Identify which cell holds the provided text, then report its (X, Y) central coordinate. 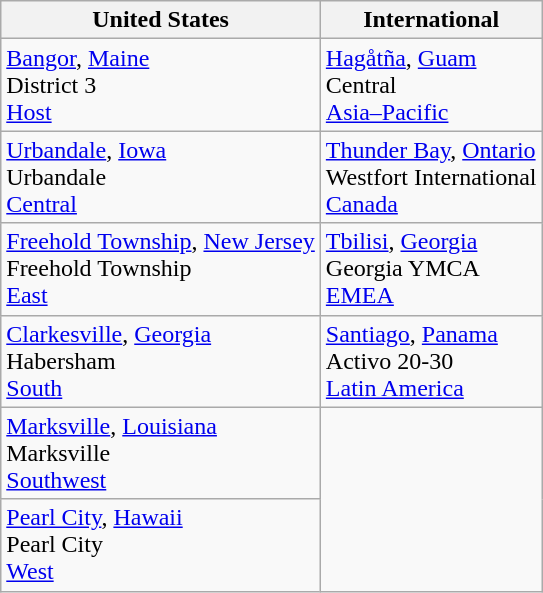
International (431, 20)
Santiago, PanamaActivo 20-30Latin America (431, 361)
Marksville, LouisianaMarksvilleSouthwest (161, 453)
Freehold Township, New JerseyFreehold TownshipEast (161, 269)
Hagåtña, GuamCentralAsia–Pacific (431, 85)
Pearl City, HawaiiPearl CityWest (161, 545)
Thunder Bay, OntarioWestfort InternationalCanada (431, 177)
Bangor, MaineDistrict 3Host (161, 85)
Urbandale, IowaUrbandaleCentral (161, 177)
Tbilisi, GeorgiaGeorgia YMCAEMEA (431, 269)
Clarkesville, GeorgiaHabershamSouth (161, 361)
United States (161, 20)
